Search for the cell housing the specified text and yield its [X, Y] center coordinate. 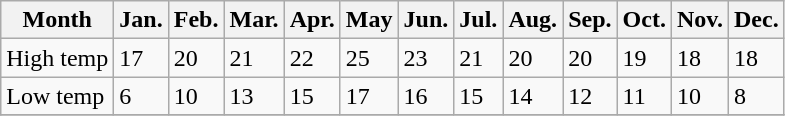
Aug. [533, 20]
25 [369, 58]
Low temp [58, 96]
11 [644, 96]
Nov. [700, 20]
13 [254, 96]
6 [141, 96]
Jun. [426, 20]
Jan. [141, 20]
16 [426, 96]
High temp [58, 58]
8 [757, 96]
Month [58, 20]
May [369, 20]
14 [533, 96]
12 [590, 96]
Dec. [757, 20]
19 [644, 58]
Mar. [254, 20]
Jul. [478, 20]
Sep. [590, 20]
23 [426, 58]
22 [312, 58]
Apr. [312, 20]
Feb. [196, 20]
Oct. [644, 20]
